Extract the (x, y) coordinate from the center of the cell holding the provided text.  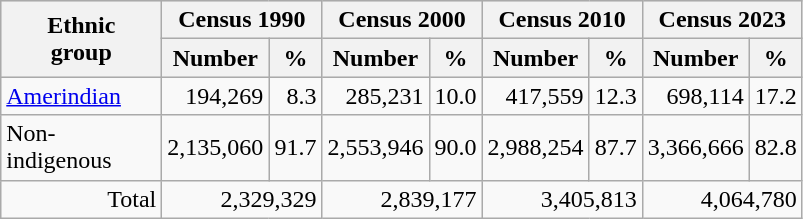
12.3 (616, 96)
90.0 (456, 148)
Ethnicgroup (82, 39)
2,135,060 (216, 148)
3,366,666 (696, 148)
194,269 (216, 96)
4,064,780 (722, 199)
Census 2023 (722, 20)
3,405,813 (562, 199)
Non-indigenous (82, 148)
Total (82, 199)
8.3 (296, 96)
87.7 (616, 148)
2,839,177 (402, 199)
2,553,946 (376, 148)
91.7 (296, 148)
Census 1990 (242, 20)
10.0 (456, 96)
Amerindian (82, 96)
Census 2010 (562, 20)
2,329,329 (242, 199)
698,114 (696, 96)
2,988,254 (536, 148)
417,559 (536, 96)
82.8 (776, 148)
Census 2000 (402, 20)
285,231 (376, 96)
17.2 (776, 96)
